Provide the [x, y] coordinate of the cell's center where the given text is located.  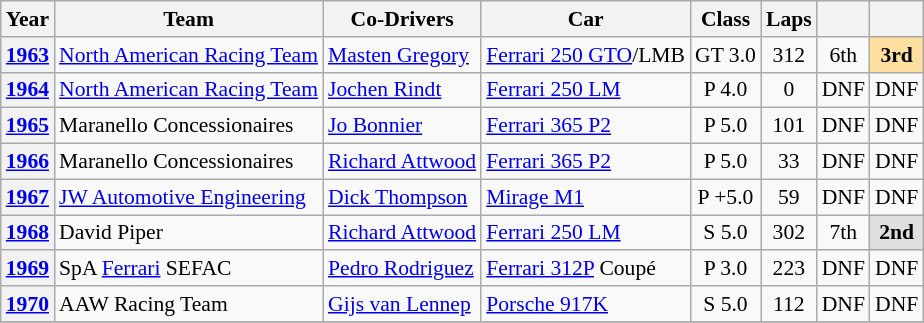
Dick Thompson [402, 197]
1967 [28, 197]
33 [789, 162]
Team [188, 19]
101 [789, 126]
Mirage M1 [586, 197]
1966 [28, 162]
0 [789, 90]
P 3.0 [726, 269]
Jochen Rindt [402, 90]
302 [789, 233]
AAW Racing Team [188, 304]
1970 [28, 304]
Pedro Rodriguez [402, 269]
GT 3.0 [726, 55]
Class [726, 19]
1964 [28, 90]
1968 [28, 233]
6th [844, 55]
Masten Gregory [402, 55]
David Piper [188, 233]
Porsche 917K [586, 304]
SpA Ferrari SEFAC [188, 269]
Gijs van Lennep [402, 304]
Year [28, 19]
112 [789, 304]
312 [789, 55]
7th [844, 233]
JW Automotive Engineering [188, 197]
Ferrari 312P Coupé [586, 269]
Co-Drivers [402, 19]
1965 [28, 126]
Ferrari 250 GTO/LMB [586, 55]
2nd [896, 233]
P 4.0 [726, 90]
Car [586, 19]
59 [789, 197]
223 [789, 269]
1963 [28, 55]
1969 [28, 269]
P +5.0 [726, 197]
Jo Bonnier [402, 126]
3rd [896, 55]
Laps [789, 19]
